Find where the given text appears and provide that cell's center as (X, Y) coordinate. 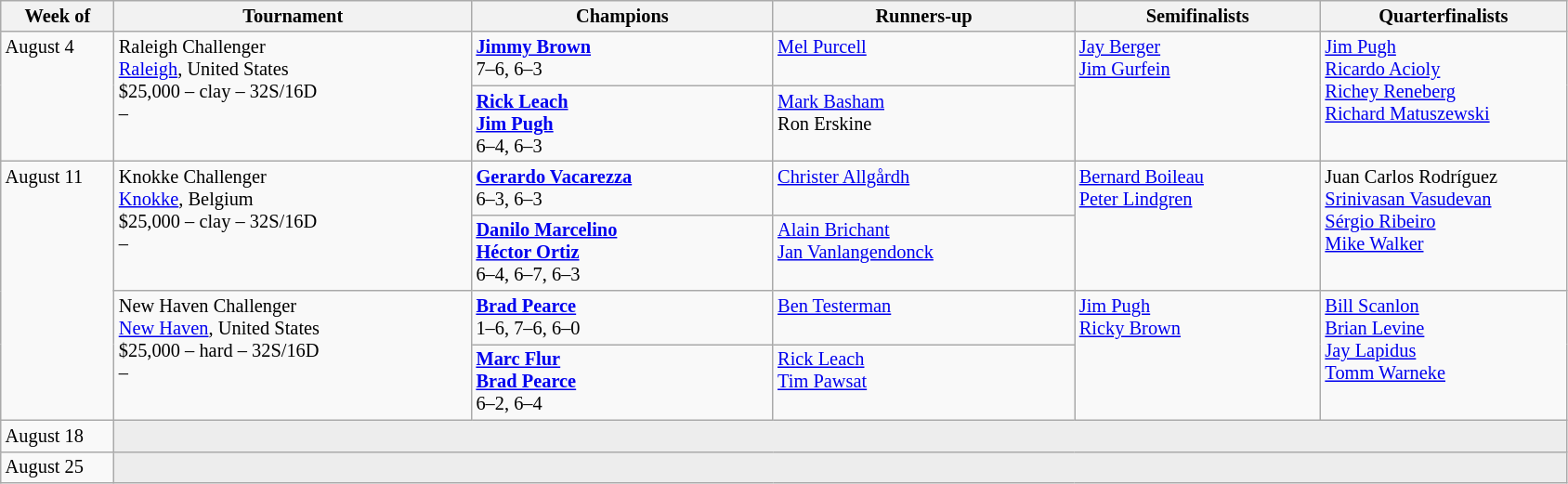
Mel Purcell (923, 59)
August 18 (58, 436)
Marc Flur Brad Pearce6–2, 6–4 (622, 382)
Rick Leach Jim Pugh6–4, 6–3 (622, 124)
Raleigh Challenger Raleigh, United States$25,000 – clay – 32S/16D – (294, 97)
Ben Testerman (923, 318)
Quarterfinalists (1444, 16)
August 11 (58, 290)
Champions (622, 16)
Christer Allgårdh (923, 188)
Jim Pugh Ricky Brown (1198, 355)
Jimmy Brown 7–6, 6–3 (622, 59)
Bill Scanlon Brian Levine Jay Lapidus Tomm Warneke (1444, 355)
Alain Brichant Jan Vanlangendonck (923, 253)
Gerardo Vacarezza 6–3, 6–3 (622, 188)
Runners-up (923, 16)
Rick Leach Tim Pawsat (923, 382)
Juan Carlos Rodríguez Srinivasan Vasudevan Sérgio Ribeiro Mike Walker (1444, 225)
Tournament (294, 16)
Knokke Challenger Knokke, Belgium$25,000 – clay – 32S/16D – (294, 225)
Danilo Marcelino Héctor Ortiz6–4, 6–7, 6–3 (622, 253)
August 4 (58, 97)
New Haven Challenger New Haven, United States$25,000 – hard – 32S/16D – (294, 355)
Week of (58, 16)
August 25 (58, 467)
Bernard Boileau Peter Lindgren (1198, 225)
Brad Pearce 1–6, 7–6, 6–0 (622, 318)
Semifinalists (1198, 16)
Jim Pugh Ricardo Acioly Richey Reneberg Richard Matuszewski (1444, 97)
Jay Berger Jim Gurfein (1198, 97)
Mark Basham Ron Erskine (923, 124)
